From the cell containing the given text, extract its center point as [X, Y] coordinate. 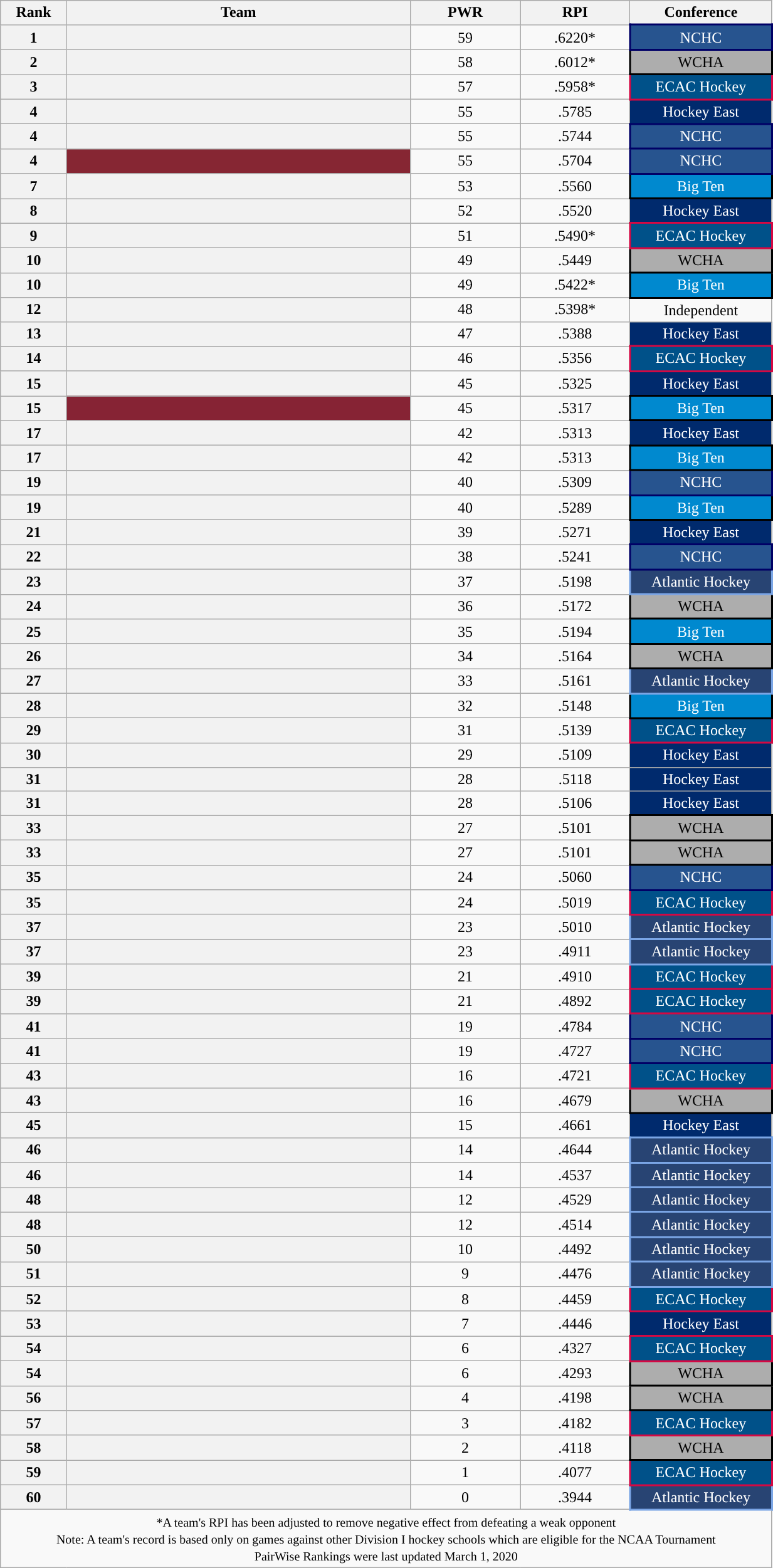
.5325 [576, 384]
50 [34, 1250]
47 [465, 335]
.5449 [576, 261]
.4514 [576, 1225]
RPI [576, 13]
.5106 [576, 803]
.4459 [576, 1299]
.6012* [576, 62]
.4644 [576, 1150]
36 [465, 607]
.4727 [576, 1051]
.4892 [576, 1001]
Team [238, 13]
.5010 [576, 927]
PWR [465, 13]
.5309 [576, 483]
.5744 [576, 137]
26 [34, 656]
.4476 [576, 1274]
.4077 [576, 1473]
.5289 [576, 508]
.5785 [576, 112]
.4910 [576, 976]
Independent [701, 310]
.5164 [576, 656]
30 [34, 755]
Conference [701, 13]
.5520 [576, 211]
13 [34, 335]
.5271 [576, 532]
.5398* [576, 310]
34 [465, 656]
.4784 [576, 1027]
.5148 [576, 706]
38 [465, 557]
.4182 [576, 1423]
.5490* [576, 236]
.5388 [576, 335]
.4446 [576, 1324]
56 [34, 1398]
.4679 [576, 1100]
22 [34, 557]
.4198 [576, 1398]
.5172 [576, 607]
.4529 [576, 1200]
.3944 [576, 1497]
60 [34, 1497]
.5118 [576, 779]
.4118 [576, 1448]
.5194 [576, 632]
32 [465, 706]
.4911 [576, 952]
.4492 [576, 1250]
.4327 [576, 1349]
.5422* [576, 285]
0 [465, 1497]
.5356 [576, 358]
Rank [34, 13]
.5161 [576, 681]
.4537 [576, 1175]
.5958* [576, 87]
.4661 [576, 1126]
.5019 [576, 902]
.5704 [576, 161]
.5109 [576, 755]
.4721 [576, 1076]
.5060 [576, 877]
.5139 [576, 731]
.5241 [576, 557]
.6220* [576, 38]
25 [34, 632]
.5317 [576, 409]
.4293 [576, 1373]
.5560 [576, 186]
.5198 [576, 582]
